Find where the given text appears and provide that cell's center as (x, y) coordinate. 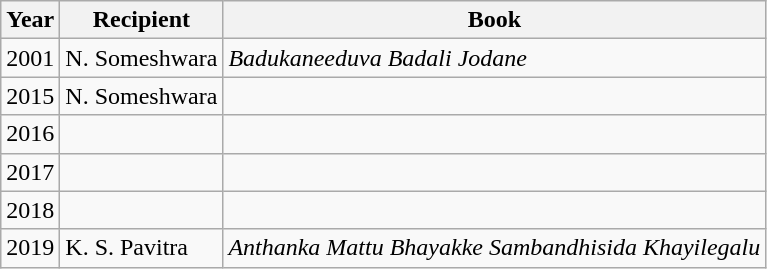
2016 (30, 134)
2001 (30, 58)
2017 (30, 172)
Year (30, 20)
2019 (30, 248)
2015 (30, 96)
Anthanka Mattu Bhayakke Sambandhisida Khayilegalu (494, 248)
Recipient (142, 20)
Badukaneeduva Badali Jodane (494, 58)
2018 (30, 210)
Book (494, 20)
K. S. Pavitra (142, 248)
